Capture the cell that displays the provided text and extract its [X, Y] central coordinate. 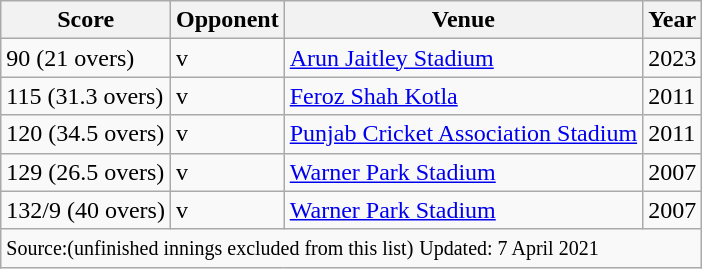
Feroz Shah Kotla [463, 96]
Arun Jaitley Stadium [463, 58]
2023 [672, 58]
Source:(unfinished innings excluded from this list) Updated: 7 April 2021 [352, 248]
Venue [463, 20]
129 (26.5 overs) [86, 172]
Score [86, 20]
Opponent [227, 20]
120 (34.5 overs) [86, 134]
132/9 (40 overs) [86, 210]
115 (31.3 overs) [86, 96]
Punjab Cricket Association Stadium [463, 134]
Year [672, 20]
90 (21 overs) [86, 58]
